Return the [x, y] coordinate for the center point of the cell that contains the specified text.  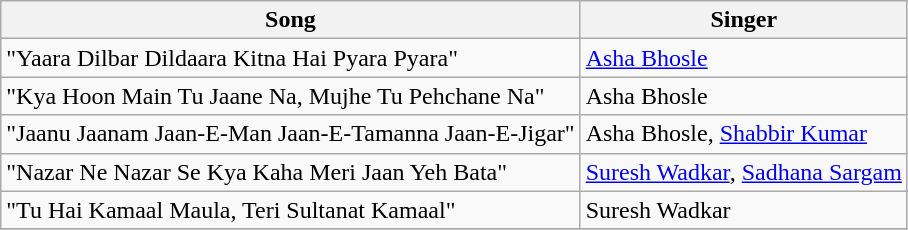
"Yaara Dilbar Dildaara Kitna Hai Pyara Pyara" [290, 58]
"Jaanu Jaanam Jaan-E-Man Jaan-E-Tamanna Jaan-E-Jigar" [290, 134]
Suresh Wadkar [744, 210]
Song [290, 20]
Suresh Wadkar, Sadhana Sargam [744, 172]
"Nazar Ne Nazar Se Kya Kaha Meri Jaan Yeh Bata" [290, 172]
"Tu Hai Kamaal Maula, Teri Sultanat Kamaal" [290, 210]
"Kya Hoon Main Tu Jaane Na, Mujhe Tu Pehchane Na" [290, 96]
Asha Bhosle, Shabbir Kumar [744, 134]
Singer [744, 20]
